Pinpoint the cell where the given text exists, returning its (X, Y) midpoint coordinate. 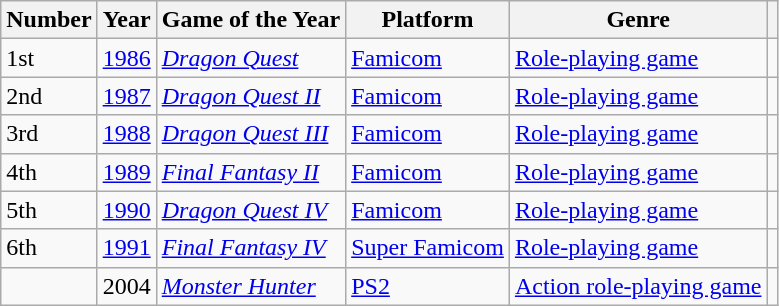
Super Famicom (428, 248)
3rd (49, 134)
2004 (126, 286)
1st (49, 58)
1987 (126, 96)
1989 (126, 172)
Dragon Quest II (250, 96)
1991 (126, 248)
1990 (126, 210)
Year (126, 20)
4th (49, 172)
Game of the Year (250, 20)
2nd (49, 96)
Action role-playing game (638, 286)
Final Fantasy II (250, 172)
PS2 (428, 286)
Genre (638, 20)
1988 (126, 134)
Platform (428, 20)
Dragon Quest (250, 58)
Final Fantasy IV (250, 248)
Number (49, 20)
Dragon Quest III (250, 134)
Dragon Quest IV (250, 210)
5th (49, 210)
1986 (126, 58)
Monster Hunter (250, 286)
6th (49, 248)
